Pinpoint the cell where the given text exists, returning its [X, Y] midpoint coordinate. 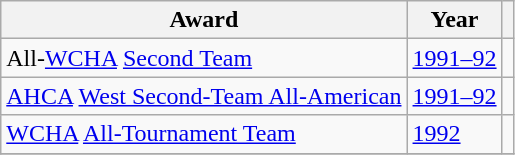
AHCA West Second-Team All-American [204, 96]
All-WCHA Second Team [204, 58]
1992 [454, 134]
WCHA All-Tournament Team [204, 134]
Year [454, 20]
Award [204, 20]
